Extract the (X, Y) coordinate from the center of the cell holding the provided text.  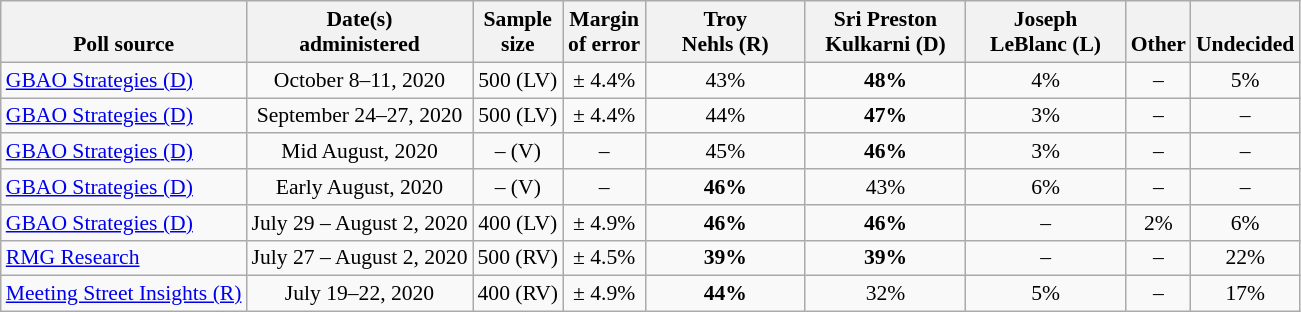
45% (725, 152)
47% (885, 116)
Meeting Street Insights (R) (124, 294)
400 (RV) (518, 294)
July 19–22, 2020 (359, 294)
Mid August, 2020 (359, 152)
22% (1245, 258)
Samplesize (518, 32)
Marginof error (604, 32)
Sri PrestonKulkarni (D) (885, 32)
July 29 – August 2, 2020 (359, 223)
Other (1158, 32)
32% (885, 294)
October 8–11, 2020 (359, 80)
July 27 – August 2, 2020 (359, 258)
Poll source (124, 32)
Undecided (1245, 32)
48% (885, 80)
500 (RV) (518, 258)
4% (1046, 80)
17% (1245, 294)
JosephLeBlanc (L) (1046, 32)
2% (1158, 223)
RMG Research (124, 258)
TroyNehls (R) (725, 32)
± 4.5% (604, 258)
Early August, 2020 (359, 187)
400 (LV) (518, 223)
Date(s)administered (359, 32)
September 24–27, 2020 (359, 116)
